Find where the given text appears and provide that cell's center as (x, y) coordinate. 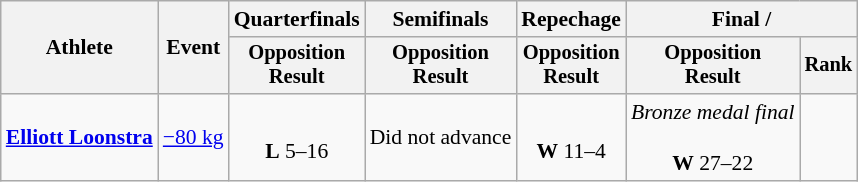
Repechage (571, 19)
Quarterfinals (297, 19)
Final / (742, 19)
Elliott Loonstra (80, 138)
−80 kg (194, 138)
W 11–4 (571, 138)
Event (194, 48)
Bronze medal finalW 27–22 (713, 138)
L 5–16 (297, 138)
Semifinals (441, 19)
Did not advance (441, 138)
Athlete (80, 48)
Rank (829, 66)
